Pinpoint the cell where the given text exists, returning its [x, y] midpoint coordinate. 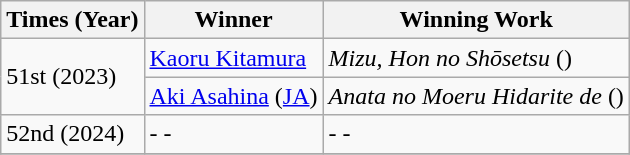
Anata no Moeru Hidarite de () [476, 96]
52nd (2024) [72, 134]
Mizu, Hon no Shōsetsu () [476, 58]
Winning Work [476, 20]
Winner [234, 20]
Times (Year) [72, 20]
Kaoru Kitamura [234, 58]
51st (2023) [72, 77]
Aki Asahina (JA) [234, 96]
